Locate the cell with the specified text and output its [x, y] center coordinate. 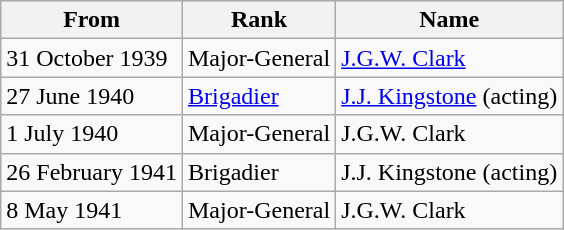
31 October 1939 [92, 58]
27 June 1940 [92, 96]
Name [450, 20]
1 July 1940 [92, 134]
26 February 1941 [92, 172]
8 May 1941 [92, 210]
From [92, 20]
Rank [258, 20]
